From the cell containing the given text, extract its center point as [X, Y] coordinate. 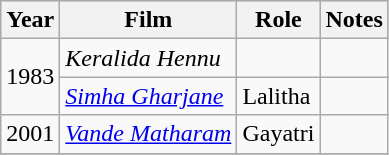
Year [30, 20]
2001 [30, 134]
Role [278, 20]
Lalitha [278, 96]
Gayatri [278, 134]
Notes [354, 20]
Simha Gharjane [148, 96]
Vande Matharam [148, 134]
Keralida Hennu [148, 58]
Film [148, 20]
1983 [30, 77]
